Scan for the cell matching the given text and deliver its (x, y) coordinate at center. 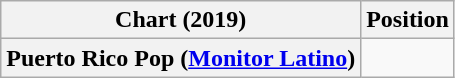
Puerto Rico Pop (Monitor Latino) (181, 58)
Position (408, 20)
Chart (2019) (181, 20)
